Pinpoint the cell where the given text exists, returning its [x, y] midpoint coordinate. 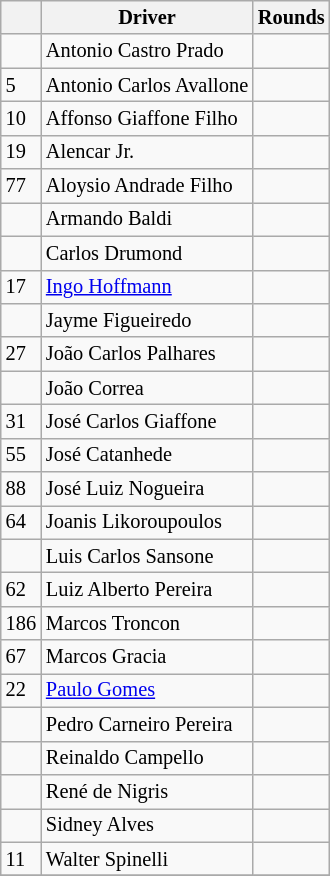
Pedro Carneiro Pereira [147, 724]
Sidney Alves [147, 825]
Joanis Likoroupoulos [147, 522]
José Luiz Nogueira [147, 489]
67 [21, 657]
11 [21, 859]
186 [21, 623]
19 [21, 152]
Reinaldo Campello [147, 758]
Antonio Carlos Avallone [147, 85]
João Carlos Palhares [147, 354]
55 [21, 455]
Affonso Giaffone Filho [147, 118]
Jayme Figueiredo [147, 320]
17 [21, 287]
René de Nigris [147, 791]
Marcos Gracia [147, 657]
Armando Baldi [147, 219]
77 [21, 186]
José Catanhede [147, 455]
62 [21, 589]
22 [21, 690]
5 [21, 85]
Rounds [292, 17]
Aloysio Andrade Filho [147, 186]
José Carlos Giaffone [147, 421]
Ingo Hoffmann [147, 287]
10 [21, 118]
Luiz Alberto Pereira [147, 589]
27 [21, 354]
Driver [147, 17]
Walter Spinelli [147, 859]
Marcos Troncon [147, 623]
Alencar Jr. [147, 152]
João Correa [147, 388]
Antonio Castro Prado [147, 51]
Carlos Drumond [147, 253]
31 [21, 421]
64 [21, 522]
Luis Carlos Sansone [147, 556]
Paulo Gomes [147, 690]
88 [21, 489]
